Capture the cell that displays the provided text and extract its (X, Y) central coordinate. 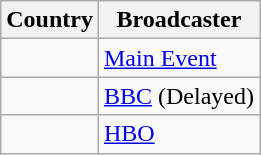
Broadcaster (178, 20)
HBO (178, 134)
Main Event (178, 58)
Country (50, 20)
BBC (Delayed) (178, 96)
